Find where the given text appears and provide that cell's center as [X, Y] coordinate. 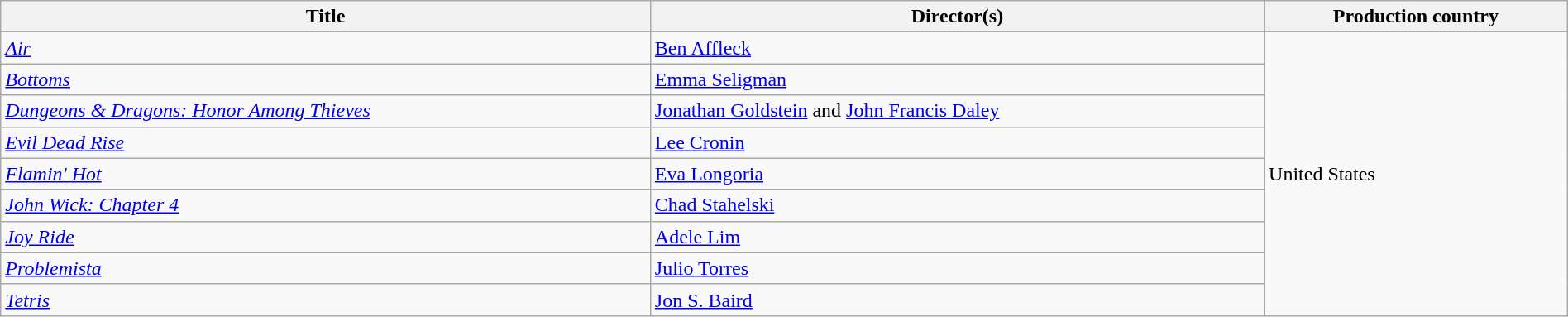
Evil Dead Rise [326, 142]
Problemista [326, 268]
Air [326, 48]
Eva Longoria [957, 174]
Flamin' Hot [326, 174]
Title [326, 17]
Director(s) [957, 17]
Bottoms [326, 79]
Jon S. Baird [957, 300]
Adele Lim [957, 237]
Emma Seligman [957, 79]
Lee Cronin [957, 142]
Julio Torres [957, 268]
United States [1416, 174]
Joy Ride [326, 237]
Jonathan Goldstein and John Francis Daley [957, 111]
Production country [1416, 17]
John Wick: Chapter 4 [326, 205]
Tetris [326, 300]
Dungeons & Dragons: Honor Among Thieves [326, 111]
Ben Affleck [957, 48]
Chad Stahelski [957, 205]
